Scan for the cell matching the given text and deliver its [x, y] coordinate at center. 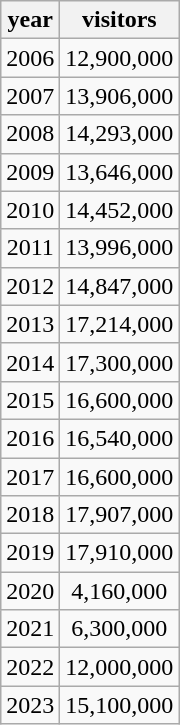
2008 [30, 134]
17,910,000 [120, 553]
12,900,000 [120, 58]
2018 [30, 515]
2013 [30, 324]
2019 [30, 553]
2023 [30, 705]
6,300,000 [120, 629]
14,847,000 [120, 286]
2015 [30, 400]
14,293,000 [120, 134]
2007 [30, 96]
2014 [30, 362]
2009 [30, 172]
14,452,000 [120, 210]
13,646,000 [120, 172]
17,300,000 [120, 362]
17,214,000 [120, 324]
4,160,000 [120, 591]
13,996,000 [120, 248]
2006 [30, 58]
15,100,000 [120, 705]
12,000,000 [120, 667]
13,906,000 [120, 96]
16,540,000 [120, 438]
2016 [30, 438]
2012 [30, 286]
2010 [30, 210]
year [30, 20]
2021 [30, 629]
2020 [30, 591]
2017 [30, 477]
2011 [30, 248]
17,907,000 [120, 515]
visitors [120, 20]
2022 [30, 667]
